Pinpoint the cell where the given text exists, returning its (x, y) midpoint coordinate. 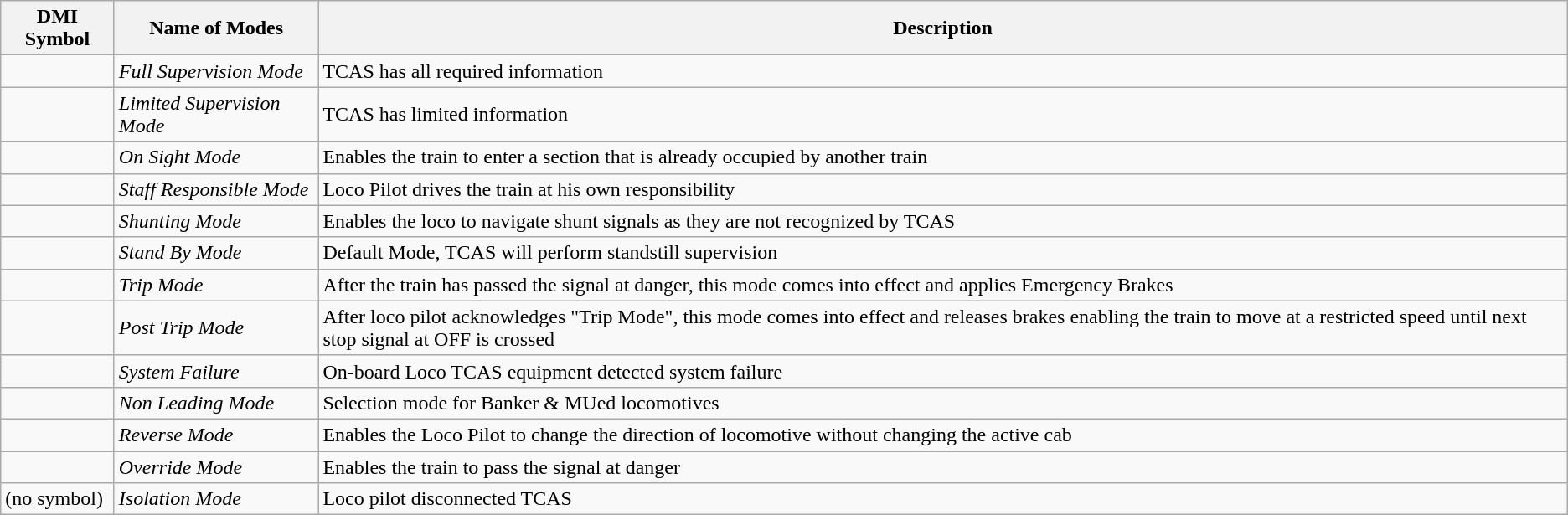
Default Mode, TCAS will perform standstill supervision (943, 253)
Enables the train to enter a section that is already occupied by another train (943, 157)
DMI Symbol (58, 28)
TCAS has limited information (943, 114)
Post Trip Mode (216, 328)
Staff Responsible Mode (216, 189)
Isolation Mode (216, 499)
Description (943, 28)
Reverse Mode (216, 435)
Selection mode for Banker & MUed locomotives (943, 403)
Override Mode (216, 466)
Loco pilot disconnected TCAS (943, 499)
Non Leading Mode (216, 403)
Name of Modes (216, 28)
Full Supervision Mode (216, 71)
After the train has passed the signal at danger, this mode comes into effect and applies Emergency Brakes (943, 285)
On Sight Mode (216, 157)
System Failure (216, 371)
Enables the train to pass the signal at danger (943, 466)
Shunting Mode (216, 221)
Enables the Loco Pilot to change the direction of locomotive without changing the active cab (943, 435)
Enables the loco to navigate shunt signals as they are not recognized by TCAS (943, 221)
Limited Supervision Mode (216, 114)
TCAS has all required information (943, 71)
On-board Loco TCAS equipment detected system failure (943, 371)
Loco Pilot drives the train at his own responsibility (943, 189)
Trip Mode (216, 285)
Stand By Mode (216, 253)
(no symbol) (58, 499)
